From the cell containing the given text, extract its center point as [x, y] coordinate. 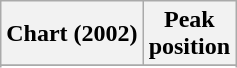
Chart (2002) [72, 34]
Peakposition [189, 34]
